For the text-containing cell, return its midpoint in [x, y] coordinate format. 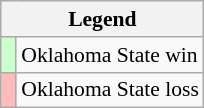
Oklahoma State win [110, 55]
Legend [102, 19]
Oklahoma State loss [110, 90]
